Capture the cell that displays the provided text and extract its [X, Y] central coordinate. 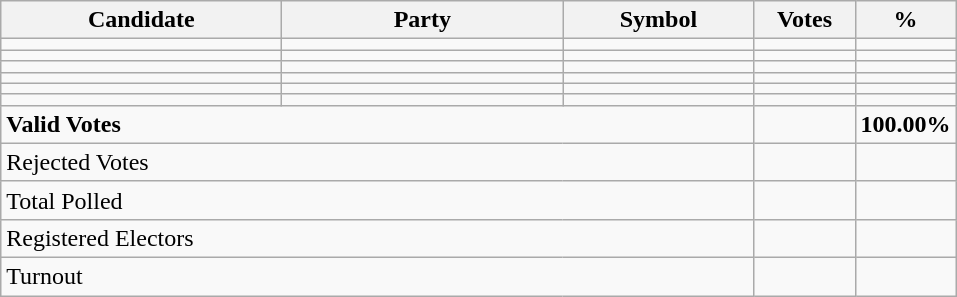
Votes [804, 20]
% [906, 20]
Party [422, 20]
Registered Electors [378, 238]
Valid Votes [378, 124]
100.00% [906, 124]
Candidate [142, 20]
Total Polled [378, 200]
Rejected Votes [378, 162]
Symbol [658, 20]
Turnout [378, 276]
